Locate the cell with the specified text and output its [x, y] center coordinate. 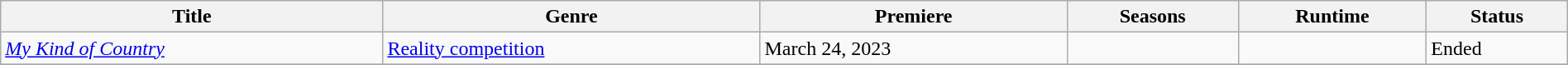
Seasons [1153, 17]
Ended [1497, 48]
Genre [571, 17]
My Kind of Country [192, 48]
Runtime [1332, 17]
Status [1497, 17]
March 24, 2023 [913, 48]
Reality competition [571, 48]
Title [192, 17]
Premiere [913, 17]
